Identify which cell holds the provided text, then report its [X, Y] central coordinate. 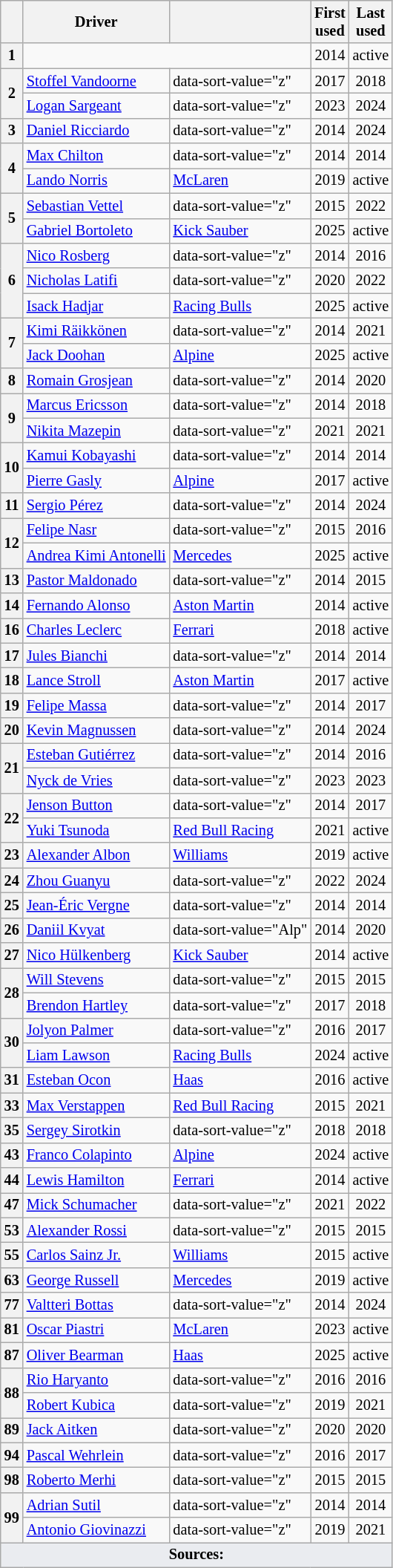
Lastused [371, 22]
12 [12, 542]
Nicholas Latifi [96, 281]
Charles Leclerc [96, 630]
Valtteri Bottas [96, 1305]
Fernando Alonso [96, 605]
89 [12, 1430]
30 [12, 1042]
Yuki Tsunoda [96, 830]
23 [12, 855]
9 [12, 417]
Daniil Kvyat [96, 930]
Nikita Mazepin [96, 431]
Alexander Albon [96, 855]
99 [12, 1518]
Lando Norris [96, 180]
3 [12, 131]
98 [12, 1480]
Rio Haryanto [96, 1380]
Robert Kubica [96, 1405]
Esteban Gutiérrez [96, 755]
Nico Rosberg [96, 255]
Alexander Rossi [96, 1230]
17 [12, 656]
Gabriel Bortoleto [96, 231]
11 [12, 506]
Mick Schumacher [96, 1205]
Carlos Sainz Jr. [96, 1255]
5 [12, 218]
Nyck de Vries [96, 780]
87 [12, 1355]
1 [12, 56]
Roberto Merhi [96, 1480]
10 [12, 468]
Jack Aitken [96, 1430]
2 [12, 94]
Jean-Éric Vergne [96, 905]
Pastor Maldonado [96, 581]
Pierre Gasly [96, 480]
Jules Bianchi [96, 656]
Lewis Hamilton [96, 1180]
Pascal Wehrlein [96, 1455]
Firstused [330, 22]
26 [12, 930]
Sergey Sirotkin [96, 1130]
George Russell [96, 1280]
88 [12, 1393]
33 [12, 1105]
6 [12, 281]
Felipe Nasr [96, 530]
94 [12, 1455]
Andrea Kimi Antonelli [96, 555]
Isack Hadjar [96, 306]
8 [12, 381]
Romain Grosjean [96, 381]
Jenson Button [96, 806]
Esteban Ocon [96, 1080]
25 [12, 905]
14 [12, 605]
47 [12, 1205]
Sergio Pérez [96, 506]
28 [12, 992]
77 [12, 1305]
81 [12, 1330]
Liam Lawson [96, 1055]
Oliver Bearman [96, 1355]
53 [12, 1230]
20 [12, 731]
19 [12, 705]
Logan Sargeant [96, 105]
13 [12, 581]
Kimi Räikkönen [96, 330]
Sources: [196, 1555]
Nico Hülkenberg [96, 955]
18 [12, 680]
Zhou Guanyu [96, 881]
Jolyon Palmer [96, 1030]
Max Chilton [96, 156]
21 [12, 768]
44 [12, 1180]
Max Verstappen [96, 1105]
data-sort-value="Alp" [240, 930]
Antonio Giovinazzi [96, 1530]
4 [12, 168]
Driver [96, 22]
Will Stevens [96, 980]
27 [12, 955]
31 [12, 1080]
Oscar Piastri [96, 1330]
Marcus Ericsson [96, 405]
Franco Colapinto [96, 1155]
43 [12, 1155]
16 [12, 630]
Felipe Massa [96, 705]
Stoffel Vandoorne [96, 81]
7 [12, 343]
22 [12, 818]
Lance Stroll [96, 680]
Sebastian Vettel [96, 206]
55 [12, 1255]
Adrian Sutil [96, 1505]
Kamui Kobayashi [96, 455]
Jack Doohan [96, 356]
63 [12, 1280]
Kevin Magnussen [96, 731]
Daniel Ricciardo [96, 131]
35 [12, 1130]
24 [12, 881]
Brendon Hartley [96, 1005]
